Scan for the cell matching the given text and deliver its [x, y] coordinate at center. 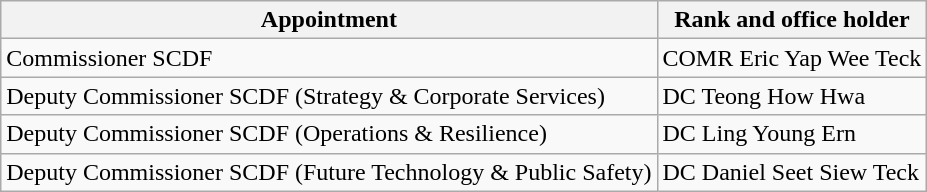
Commissioner SCDF [329, 58]
Rank and office holder [792, 20]
Appointment [329, 20]
Deputy Commissioner SCDF (Strategy & Corporate Services) [329, 96]
Deputy Commissioner SCDF (Future Technology & Public Safety) [329, 172]
DC Daniel Seet Siew Teck [792, 172]
Deputy Commissioner SCDF (Operations & Resilience) [329, 134]
DC Teong How Hwa [792, 96]
DC Ling Young Ern [792, 134]
COMR Eric Yap Wee Teck [792, 58]
